Return [x, y] of the center of cell containing provided text 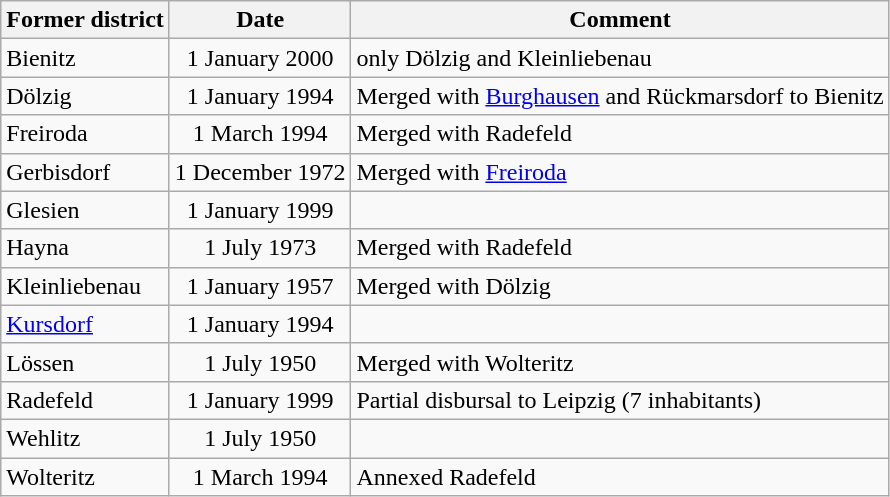
Wehlitz [86, 438]
Partial disbursal to Leipzig (7 inhabitants) [620, 400]
Merged with Dölzig [620, 286]
Hayna [86, 248]
Kleinliebenau [86, 286]
1 January 1957 [260, 286]
Bienitz [86, 58]
only Dölzig and Kleinliebenau [620, 58]
Wolteritz [86, 477]
Date [260, 20]
1 July 1973 [260, 248]
Comment [620, 20]
Freiroda [86, 134]
1 January 2000 [260, 58]
Annexed Radefeld [620, 477]
Merged with Wolteritz [620, 362]
Former district [86, 20]
Merged with Burghausen and Rückmarsdorf to Bienitz [620, 96]
Kursdorf [86, 324]
Lössen [86, 362]
Gerbisdorf [86, 172]
1 December 1972 [260, 172]
Radefeld [86, 400]
Glesien [86, 210]
Merged with Freiroda [620, 172]
Dölzig [86, 96]
